Scan for the cell matching the given text and deliver its [X, Y] coordinate at center. 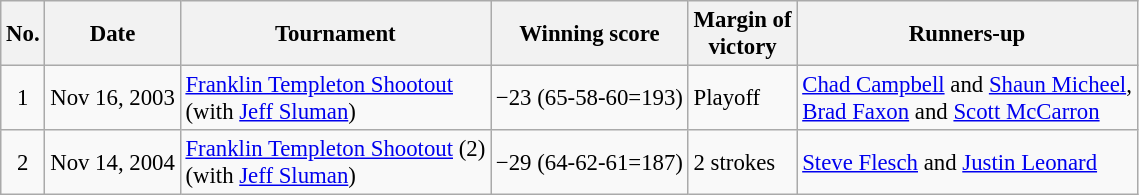
Winning score [590, 34]
Nov 14, 2004 [112, 162]
2 [23, 162]
Margin ofvictory [742, 34]
Runners-up [967, 34]
Steve Flesch and Justin Leonard [967, 162]
Date [112, 34]
Tournament [335, 34]
Chad Campbell and Shaun Micheel, Brad Faxon and Scott McCarron [967, 98]
Playoff [742, 98]
No. [23, 34]
2 strokes [742, 162]
Nov 16, 2003 [112, 98]
1 [23, 98]
−23 (65-58-60=193) [590, 98]
−29 (64-62-61=187) [590, 162]
Franklin Templeton Shootout (2)(with Jeff Sluman) [335, 162]
Franklin Templeton Shootout(with Jeff Sluman) [335, 98]
